Return the (X, Y) coordinate for the center point of the cell that contains the specified text.  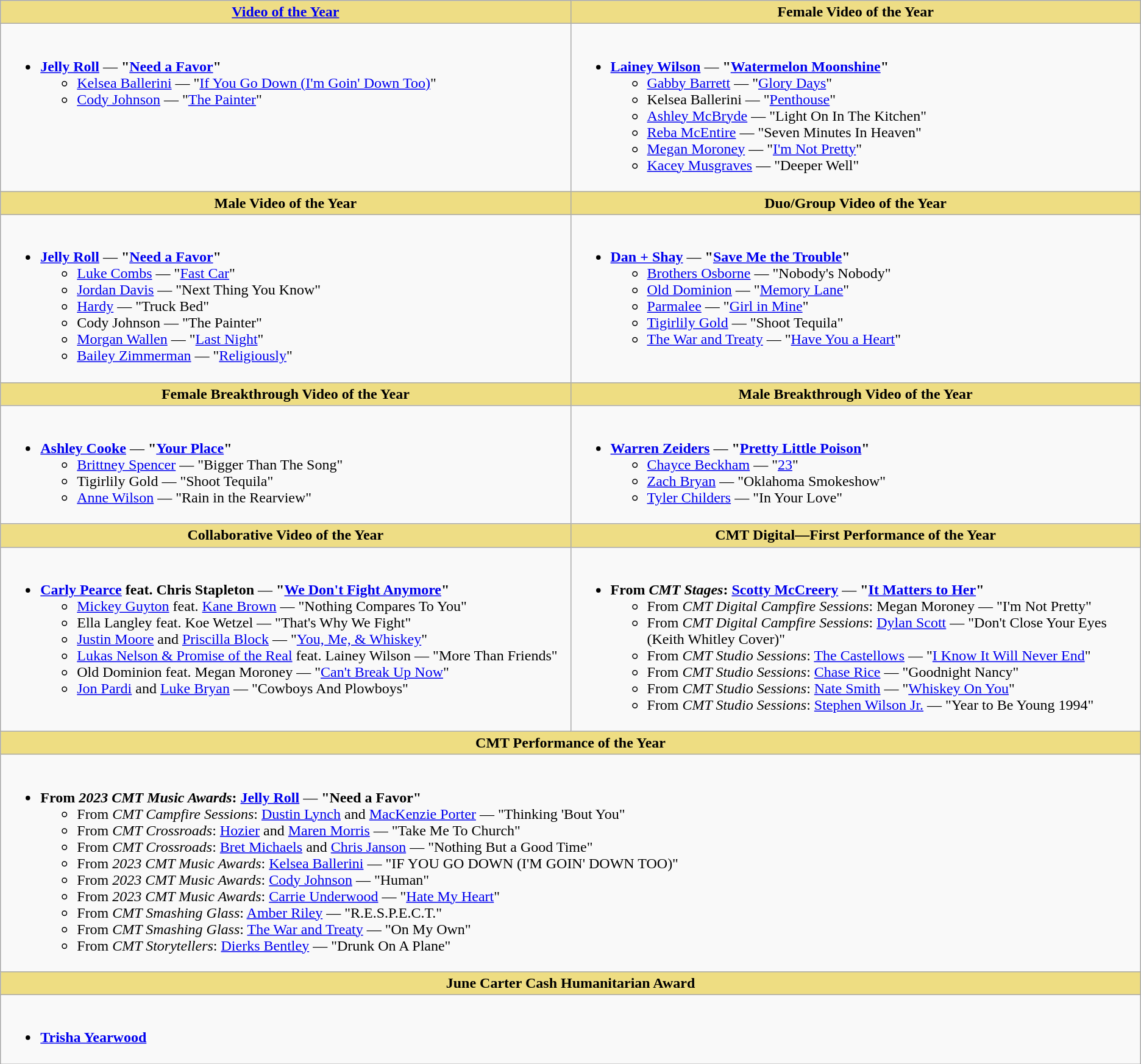
Trisha Yearwood (570, 1029)
Male Video of the Year (285, 203)
June Carter Cash Humanitarian Award (570, 983)
Warren Zeiders — "Pretty Little Poison"Chayce Beckham — "23"Zach Bryan — "Oklahoma Smokeshow"Tyler Childers — "In Your Love" (856, 465)
Video of the Year (285, 12)
Ashley Cooke — "Your Place"Brittney Spencer — "Bigger Than The Song"Tigirlily Gold — "Shoot Tequila"Anne Wilson — "Rain in the Rearview" (285, 465)
Female Breakthrough Video of the Year (285, 394)
Duo/Group Video of the Year (856, 203)
Jelly Roll — "Need a Favor"Kelsea Ballerini — "If You Go Down (I'm Goin' Down Too)"Cody Johnson — "The Painter" (285, 107)
CMT Digital—First Performance of the Year (856, 535)
Male Breakthrough Video of the Year (856, 394)
Female Video of the Year (856, 12)
Collaborative Video of the Year (285, 535)
CMT Performance of the Year (570, 743)
